Identify which cell holds the provided text, then report its [x, y] central coordinate. 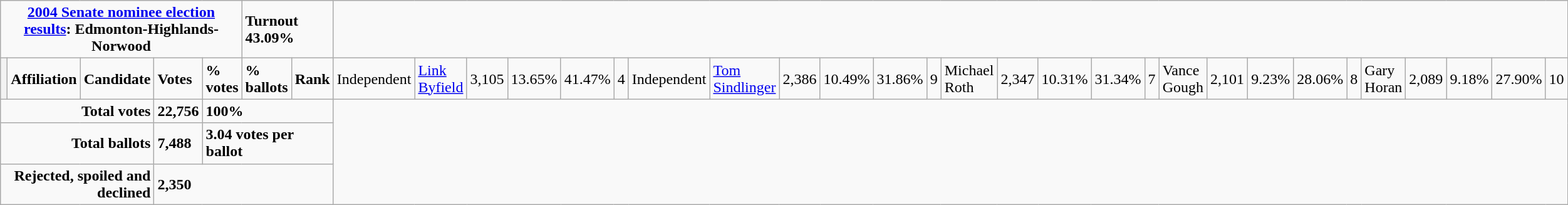
7 [1151, 79]
13.65% [534, 79]
4 [621, 79]
% votes [222, 79]
Votes [178, 79]
10.49% [847, 79]
28.06% [1321, 79]
10 [1556, 79]
7,488 [178, 143]
3,105 [487, 79]
9.18% [1470, 79]
Link Byfield [441, 79]
Candidate [117, 79]
Turnout 43.09% [288, 29]
Affiliation [44, 79]
27.90% [1519, 79]
31.86% [900, 79]
Michael Roth [969, 79]
Tom Sindlinger [744, 79]
2,350 [244, 184]
9.23% [1270, 79]
Total votes [78, 111]
2,089 [1426, 79]
3.04 votes per ballot [268, 143]
Total ballots [78, 143]
2,386 [799, 79]
Vance Gough [1183, 79]
10.31% [1065, 79]
2,101 [1228, 79]
Rejected, spoiled and declined [78, 184]
Gary Horan [1383, 79]
% ballots [267, 79]
8 [1354, 79]
2004 Senate nominee election results: Edmonton-Highlands-Norwood [122, 29]
Rank [312, 79]
31.34% [1118, 79]
2,347 [1017, 79]
22,756 [178, 111]
9 [933, 79]
100% [268, 111]
41.47% [588, 79]
